Identify which cell holds the provided text, then report its [x, y] central coordinate. 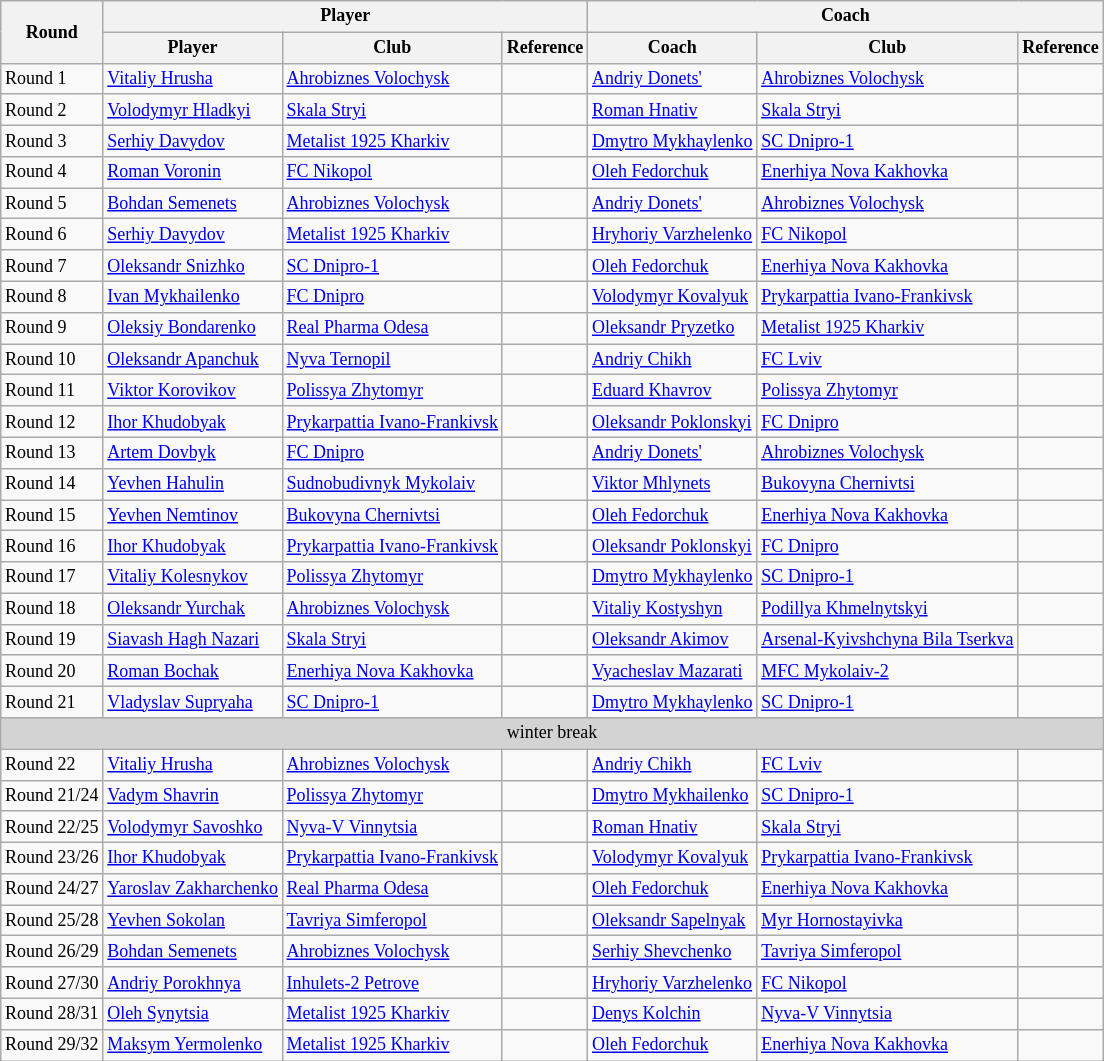
Round 10 [52, 360]
Round 19 [52, 640]
Viktor Korovikov [192, 390]
Vladyslav Supryaha [192, 702]
winter break [552, 734]
Volodymyr Hladkyi [192, 110]
Roman Voronin [192, 172]
Round 11 [52, 390]
Round 20 [52, 670]
Dmytro Mykhailenko [672, 796]
Round 24/27 [52, 890]
Nyva Ternopil [392, 360]
Vyacheslav Mazarati [672, 670]
Round 17 [52, 578]
Round 14 [52, 484]
Vitaliy Kolesnykov [192, 578]
Round 8 [52, 296]
Round 16 [52, 546]
Round 13 [52, 452]
Oleksandr Sapelnyak [672, 920]
Roman Bochak [192, 670]
Ivan Mykhailenko [192, 296]
Round 1 [52, 78]
Yaroslav Zakharchenko [192, 890]
Inhulets-2 Petrove [392, 982]
Oleksiy Bondarenko [192, 328]
Myr Hornostayivka [888, 920]
Oleh Synytsia [192, 1014]
Oleksandr Pryzetko [672, 328]
Round 22/25 [52, 826]
Round [52, 32]
Denys Kolchin [672, 1014]
Maksym Yermolenko [192, 1044]
Round 15 [52, 516]
Volodymyr Savoshko [192, 826]
Serhiy Shevchenko [672, 952]
Andriy Porokhnya [192, 982]
Round 23/26 [52, 858]
Round 6 [52, 234]
Vadym Shavrin [192, 796]
Round 3 [52, 140]
Yevhen Nemtinov [192, 516]
Yevhen Sokolan [192, 920]
Round 28/31 [52, 1014]
MFC Mykolaiv-2 [888, 670]
Round 21/24 [52, 796]
Round 27/30 [52, 982]
Round 5 [52, 204]
Vitaliy Kostyshyn [672, 608]
Round 12 [52, 422]
Round 21 [52, 702]
Oleksandr Snizhko [192, 266]
Eduard Khavrov [672, 390]
Artem Dovbyk [192, 452]
Round 22 [52, 764]
Round 29/32 [52, 1044]
Round 25/28 [52, 920]
Round 4 [52, 172]
Oleksandr Akimov [672, 640]
Arsenal-Kyivshchyna Bila Tserkva [888, 640]
Podillya Khmelnytskyi [888, 608]
Siavash Hagh Nazari [192, 640]
Round 7 [52, 266]
Round 9 [52, 328]
Yevhen Hahulin [192, 484]
Viktor Mhlynets [672, 484]
Round 2 [52, 110]
Round 26/29 [52, 952]
Round 18 [52, 608]
Oleksandr Yurchak [192, 608]
Oleksandr Apanchuk [192, 360]
Sudnobudivnyk Mykolaiv [392, 484]
